From the cell containing the given text, extract its center point as [x, y] coordinate. 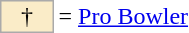
† [27, 16]
